Locate the cell with the specified text and output its (X, Y) center coordinate. 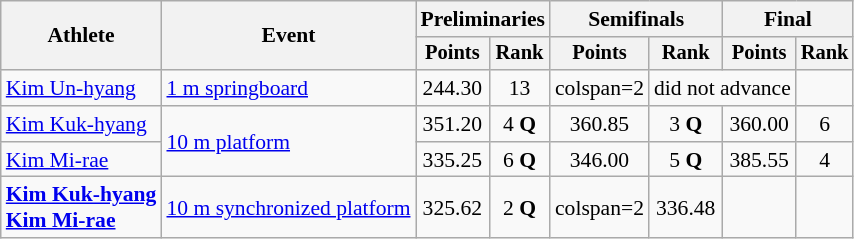
5 Q (686, 160)
6 (825, 124)
325.62 (453, 208)
10 m synchronized platform (288, 208)
Event (288, 36)
244.30 (453, 88)
13 (520, 88)
Final (788, 19)
Kim Mi-rae (82, 160)
335.25 (453, 160)
3 Q (686, 124)
4 (825, 160)
Athlete (82, 36)
Kim Kuk-hyangKim Mi-rae (82, 208)
385.55 (758, 160)
6 Q (520, 160)
Kim Un-hyang (82, 88)
Semifinals (636, 19)
360.85 (600, 124)
1 m springboard (288, 88)
10 m platform (288, 142)
336.48 (686, 208)
346.00 (600, 160)
did not advance (722, 88)
Preliminaries (483, 19)
Kim Kuk-hyang (82, 124)
351.20 (453, 124)
360.00 (758, 124)
4 Q (520, 124)
2 Q (520, 208)
